Detect which cell encompasses the target text, then output its [x, y] center coordinate. 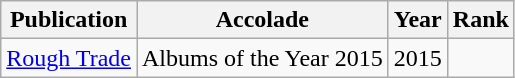
Rough Trade [69, 58]
Accolade [262, 20]
2015 [418, 58]
Albums of the Year 2015 [262, 58]
Year [418, 20]
Rank [480, 20]
Publication [69, 20]
